Search for the cell housing the specified text and yield its [x, y] center coordinate. 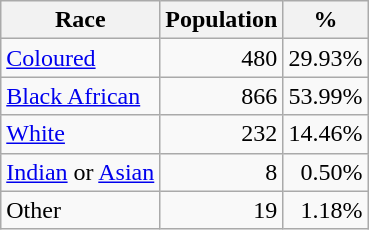
Race [80, 20]
480 [222, 58]
8 [222, 172]
% [326, 20]
1.18% [326, 210]
14.46% [326, 134]
0.50% [326, 172]
29.93% [326, 58]
Black African [80, 96]
Coloured [80, 58]
Population [222, 20]
Indian or Asian [80, 172]
53.99% [326, 96]
866 [222, 96]
232 [222, 134]
19 [222, 210]
Other [80, 210]
White [80, 134]
